Search for the cell housing the specified text and yield its (X, Y) center coordinate. 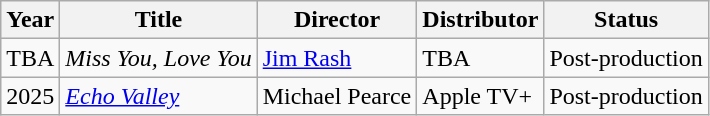
Status (626, 20)
Michael Pearce (337, 96)
2025 (30, 96)
Echo Valley (158, 96)
Miss You, Love You (158, 58)
Apple TV+ (480, 96)
Title (158, 20)
Jim Rash (337, 58)
Year (30, 20)
Distributor (480, 20)
Director (337, 20)
